Output the [X, Y] coordinate of the center of the cell containing the given text.  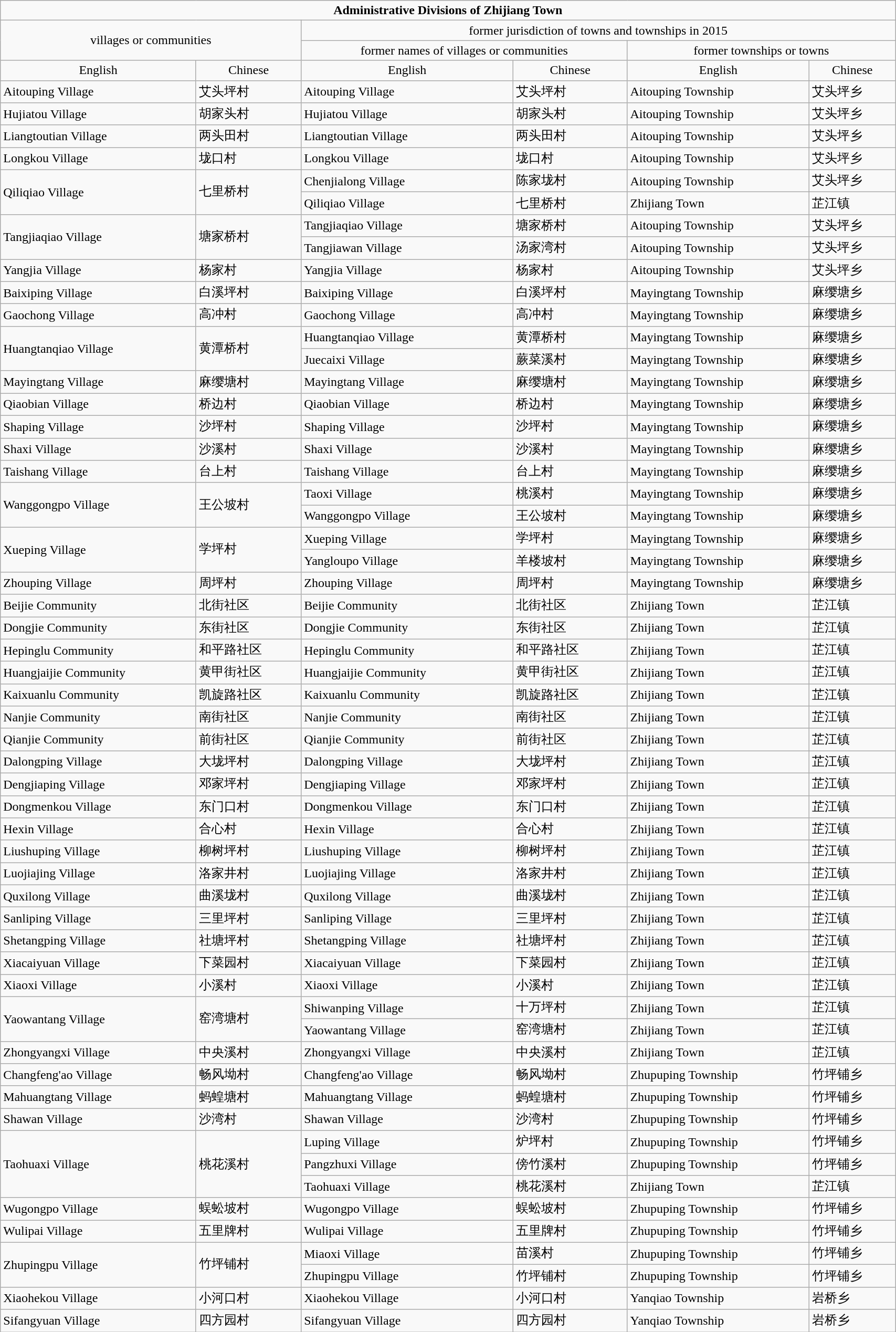
傍竹溪村 [570, 1165]
former jurisdiction of towns and townships in 2015 [598, 30]
Tangjiawan Village [407, 248]
Shiwanping Village [407, 1008]
Taoxi Village [407, 494]
十万坪村 [570, 1008]
Yangloupo Village [407, 561]
陈家垅村 [570, 181]
Pangzhuxi Village [407, 1165]
Luping Village [407, 1141]
former names of villages or communities [464, 50]
羊楼坡村 [570, 561]
蕨菜溪村 [570, 360]
炉坪村 [570, 1141]
former townships or towns [761, 50]
苗溪村 [570, 1254]
villages or communities [151, 40]
Juecaixi Village [407, 360]
Miaoxi Village [407, 1254]
桃溪村 [570, 494]
Chenjialong Village [407, 181]
Administrative Divisions of Zhijiang Town [448, 11]
汤家湾村 [570, 248]
